Return the (X, Y) coordinate for the center point of the cell that contains the specified text.  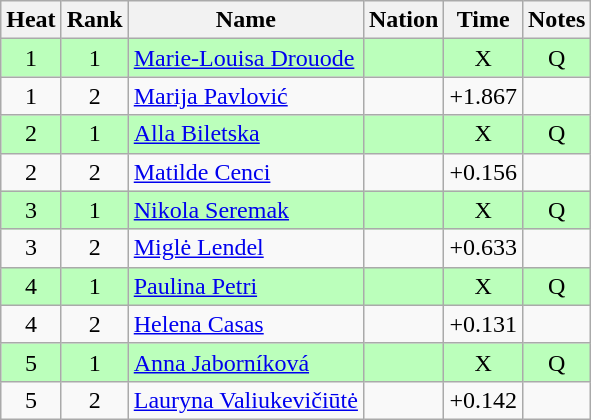
Nation (403, 20)
Heat (31, 20)
Nikola Seremak (246, 210)
Time (484, 20)
+0.131 (484, 324)
Matilde Cenci (246, 172)
Notes (556, 20)
+0.156 (484, 172)
Name (246, 20)
Miglė Lendel (246, 248)
+0.142 (484, 400)
Marie-Louisa Drouode (246, 58)
Alla Biletska (246, 134)
+0.633 (484, 248)
Rank (94, 20)
Marija Pavlović (246, 96)
Anna Jaborníková (246, 362)
Lauryna Valiukevičiūtė (246, 400)
Paulina Petri (246, 286)
Helena Casas (246, 324)
+1.867 (484, 96)
